Find where the given text appears and provide that cell's center as (x, y) coordinate. 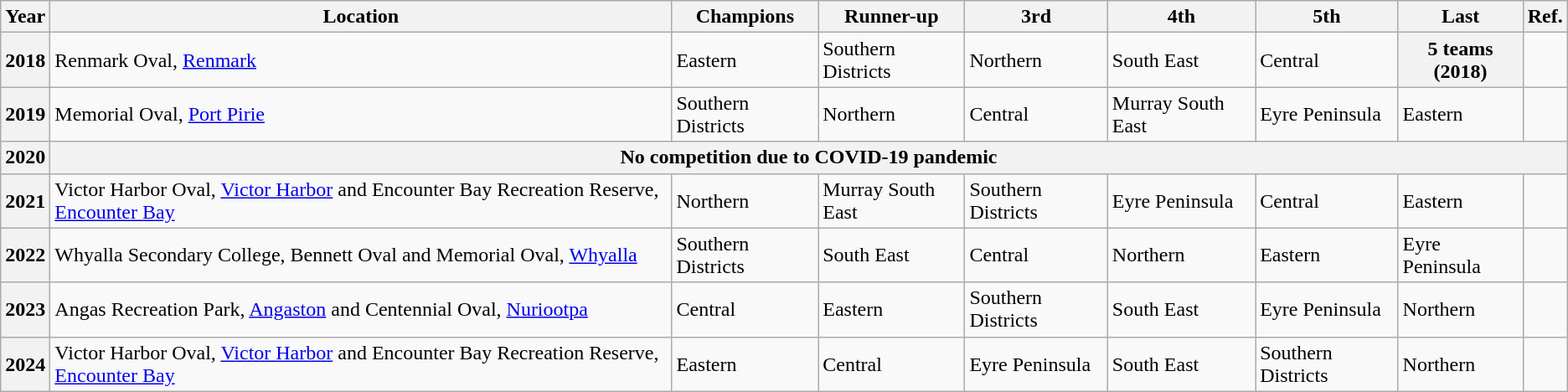
Year (25, 17)
2020 (25, 157)
Renmark Oval, Renmark (361, 60)
No competition due to COVID-19 pandemic (809, 157)
Memorial Oval, Port Pirie (361, 114)
Ref. (1545, 17)
2022 (25, 255)
4th (1181, 17)
Whyalla Secondary College, Bennett Oval and Memorial Oval, Whyalla (361, 255)
Runner-up (891, 17)
2023 (25, 310)
Champions (745, 17)
2024 (25, 364)
Location (361, 17)
3rd (1036, 17)
5 teams (2018) (1461, 60)
2019 (25, 114)
Last (1461, 17)
2021 (25, 201)
2018 (25, 60)
Angas Recreation Park, Angaston and Centennial Oval, Nuriootpa (361, 310)
5th (1327, 17)
